Determine the (x, y) coordinate at the center of the cell enclosing the given text.  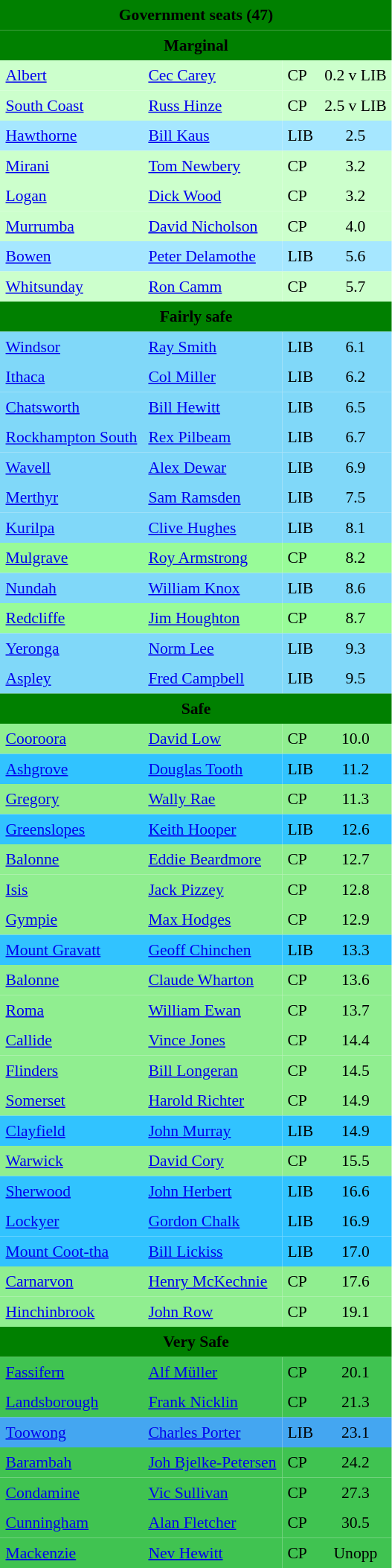
Geoff Chinchen (213, 949)
Peter Delamothe (213, 256)
Fassifern (71, 1371)
Gregory (71, 799)
Bill Kaus (213, 136)
Clayfield (71, 1130)
Max Hodges (213, 920)
Ashgrove (71, 768)
Condamine (71, 1492)
Mount Gravatt (71, 949)
John Murray (213, 1130)
Bowen (71, 256)
Chatsworth (71, 407)
David Cory (213, 1161)
Rockhampton South (71, 437)
14.4 (356, 1040)
Hinchinbrook (71, 1311)
Ray Smith (213, 346)
Sherwood (71, 1191)
Claude Wharton (213, 980)
Mirani (71, 165)
20.1 (356, 1371)
Windsor (71, 346)
William Ewan (213, 1010)
Logan (71, 196)
Government seats (47) (196, 15)
2.5 (356, 136)
Marginal (196, 45)
Bill Hewitt (213, 407)
Alex Dewar (213, 467)
South Coast (71, 105)
Rex Pilbeam (213, 437)
12.6 (356, 829)
Yeronga (71, 648)
21.3 (356, 1402)
Tom Newbery (213, 165)
Eddie Beardmore (213, 859)
Flinders (71, 1070)
7.5 (356, 497)
Col Miller (213, 377)
Warwick (71, 1161)
5.7 (356, 286)
Cooroora (71, 739)
Unopp (356, 1552)
Very Safe (196, 1342)
6.5 (356, 407)
12.8 (356, 889)
Keith Hooper (213, 829)
17.6 (356, 1281)
David Low (213, 739)
11.3 (356, 799)
Nev Hewitt (213, 1552)
2.5 v LIB (356, 105)
Jack Pizzey (213, 889)
Dick Wood (213, 196)
Aspley (71, 678)
6.2 (356, 377)
24.2 (356, 1462)
Vic Sullivan (213, 1492)
13.3 (356, 949)
Redcliffe (71, 618)
Gympie (71, 920)
Isis (71, 889)
Nundah (71, 587)
Greenslopes (71, 829)
Ron Camm (213, 286)
Carnarvon (71, 1281)
Jim Houghton (213, 618)
Roma (71, 1010)
Cec Carey (213, 75)
16.6 (356, 1191)
Russ Hinze (213, 105)
Alan Fletcher (213, 1523)
6.9 (356, 467)
23.1 (356, 1432)
Whitsunday (71, 286)
Gordon Chalk (213, 1221)
12.7 (356, 859)
Mackenzie (71, 1552)
Roy Armstrong (213, 558)
16.9 (356, 1221)
6.1 (356, 346)
15.5 (356, 1161)
27.3 (356, 1492)
Norm Lee (213, 648)
9.5 (356, 678)
Somerset (71, 1100)
Merthyr (71, 497)
11.2 (356, 768)
Murrumba (71, 226)
8.6 (356, 587)
5.6 (356, 256)
David Nicholson (213, 226)
Bill Longeran (213, 1070)
William Knox (213, 587)
Cunningham (71, 1523)
Mulgrave (71, 558)
Safe (196, 708)
Kurilpa (71, 527)
13.7 (356, 1010)
Lockyer (71, 1221)
Hawthorne (71, 136)
Alf Müller (213, 1371)
8.7 (356, 618)
30.5 (356, 1523)
Wavell (71, 467)
Fairly safe (196, 316)
John Herbert (213, 1191)
Joh Bjelke-Petersen (213, 1462)
14.5 (356, 1070)
0.2 v LIB (356, 75)
Bill Lickiss (213, 1251)
Albert (71, 75)
Fred Campbell (213, 678)
Callide (71, 1040)
Mount Coot-tha (71, 1251)
17.0 (356, 1251)
8.1 (356, 527)
8.2 (356, 558)
9.3 (356, 648)
John Row (213, 1311)
4.0 (356, 226)
Ithaca (71, 377)
Charles Porter (213, 1432)
Toowong (71, 1432)
Frank Nicklin (213, 1402)
Barambah (71, 1462)
Wally Rae (213, 799)
Douglas Tooth (213, 768)
Harold Richter (213, 1100)
Landsborough (71, 1402)
19.1 (356, 1311)
Henry McKechnie (213, 1281)
Clive Hughes (213, 527)
Sam Ramsden (213, 497)
Vince Jones (213, 1040)
13.6 (356, 980)
10.0 (356, 739)
6.7 (356, 437)
12.9 (356, 920)
